From the cell containing the given text, extract its center point as [X, Y] coordinate. 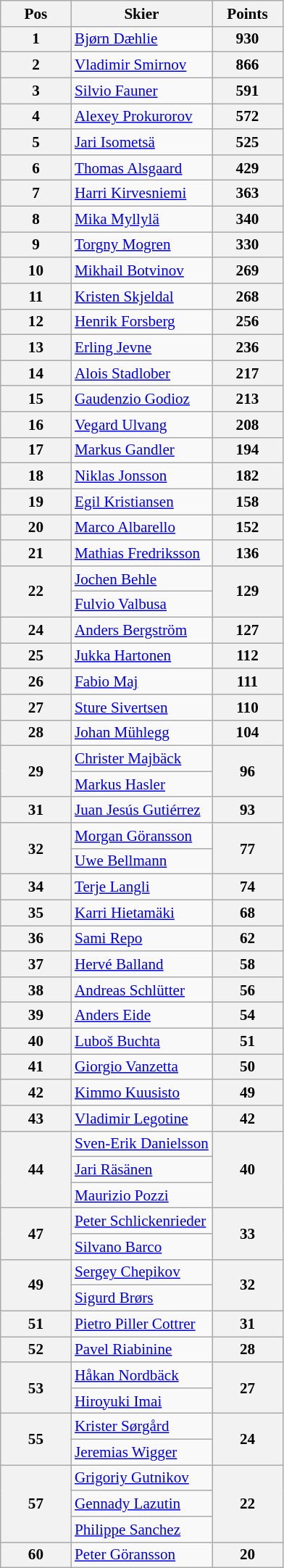
Hiroyuki Imai [142, 1401]
Pietro Piller Cottrer [142, 1324]
Mikhail Botvinov [142, 270]
Jari Räsänen [142, 1170]
525 [248, 142]
Skier [142, 13]
Kimmo Kuusisto [142, 1092]
18 [36, 476]
Jari Isometsä [142, 142]
Christer Majbäck [142, 758]
Jeremias Wigger [142, 1451]
Silvio Fauner [142, 90]
Morgan Göransson [142, 835]
41 [36, 1067]
340 [248, 219]
Harri Kirvesniemi [142, 193]
1 [36, 39]
2 [36, 65]
96 [248, 771]
330 [248, 245]
43 [36, 1118]
Erling Jevne [142, 348]
21 [36, 552]
10 [36, 270]
38 [36, 989]
112 [248, 655]
14 [36, 373]
Torgny Mogren [142, 245]
269 [248, 270]
Uwe Bellmann [142, 861]
19 [36, 502]
15 [36, 399]
104 [248, 732]
Anders Eide [142, 1015]
Giorgio Vanzetta [142, 1067]
866 [248, 65]
158 [248, 502]
Jukka Hartonen [142, 655]
9 [36, 245]
Points [248, 13]
Fabio Maj [142, 681]
Vegard Ulvang [142, 425]
Sven-Erik Danielsson [142, 1144]
194 [248, 449]
930 [248, 39]
35 [36, 912]
Luboš Buchta [142, 1041]
25 [36, 655]
7 [36, 193]
Mathias Fredriksson [142, 552]
54 [248, 1015]
182 [248, 476]
Alexey Prokurorov [142, 116]
Pavel Riabinine [142, 1350]
Johan Mühlegg [142, 732]
Bjørn Dæhlie [142, 39]
429 [248, 167]
6 [36, 167]
44 [36, 1169]
236 [248, 348]
Grigoriy Gutnikov [142, 1477]
Markus Hasler [142, 784]
3 [36, 90]
13 [36, 348]
Gaudenzio Godioz [142, 399]
Egil Kristiansen [142, 502]
29 [36, 771]
47 [36, 1234]
Thomas Alsgaard [142, 167]
8 [36, 219]
55 [36, 1440]
68 [248, 912]
Sami Repo [142, 938]
Peter Schlickenrieder [142, 1221]
39 [36, 1015]
50 [248, 1067]
26 [36, 681]
Juan Jesús Gutiérrez [142, 809]
16 [36, 425]
127 [248, 629]
Henrik Forsberg [142, 322]
58 [248, 964]
34 [36, 887]
256 [248, 322]
Sture Sivertsen [142, 708]
Jochen Behle [142, 578]
Gennady Lazutin [142, 1503]
12 [36, 322]
110 [248, 708]
37 [36, 964]
Maurizio Pozzi [142, 1195]
Karri Hietamäki [142, 912]
Marco Albarello [142, 528]
Mika Myllylä [142, 219]
Sigurd Brørs [142, 1298]
Vladimir Legotine [142, 1118]
52 [36, 1350]
268 [248, 296]
Pos [36, 13]
363 [248, 193]
Andreas Schlütter [142, 989]
56 [248, 989]
4 [36, 116]
572 [248, 116]
129 [248, 592]
Silvano Barco [142, 1247]
53 [36, 1387]
17 [36, 449]
60 [36, 1554]
36 [36, 938]
Peter Göransson [142, 1554]
Krister Sørgård [142, 1427]
74 [248, 887]
62 [248, 938]
77 [248, 848]
11 [36, 296]
Hervé Balland [142, 964]
Alois Stadlober [142, 373]
Fulvio Valbusa [142, 605]
Philippe Sanchez [142, 1530]
Håkan Nordbäck [142, 1374]
217 [248, 373]
Markus Gandler [142, 449]
111 [248, 681]
136 [248, 552]
213 [248, 399]
152 [248, 528]
Kristen Skjeldal [142, 296]
591 [248, 90]
93 [248, 809]
208 [248, 425]
Anders Bergström [142, 629]
Sergey Chepikov [142, 1272]
Vladimir Smirnov [142, 65]
Terje Langli [142, 887]
5 [36, 142]
Niklas Jonsson [142, 476]
57 [36, 1503]
33 [248, 1234]
